Detect which cell encompasses the target text, then output its [x, y] center coordinate. 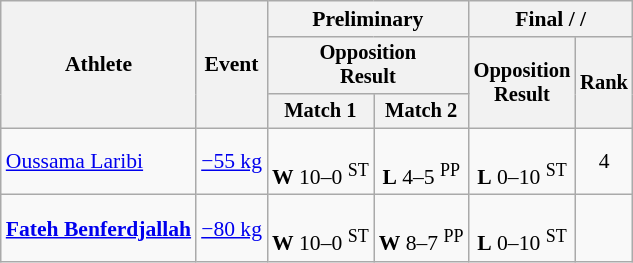
W 8–7 PP [422, 228]
L 4–5 PP [422, 162]
Event [232, 64]
Final / / [551, 19]
4 [604, 162]
−55 kg [232, 162]
−80 kg [232, 228]
Match 1 [320, 111]
Athlete [98, 64]
Preliminary [368, 19]
Oussama Laribi [98, 162]
Rank [604, 82]
Fateh Benferdjallah [98, 228]
Match 2 [422, 111]
